Provide the [X, Y] coordinate of the cell's center where the given text is located.  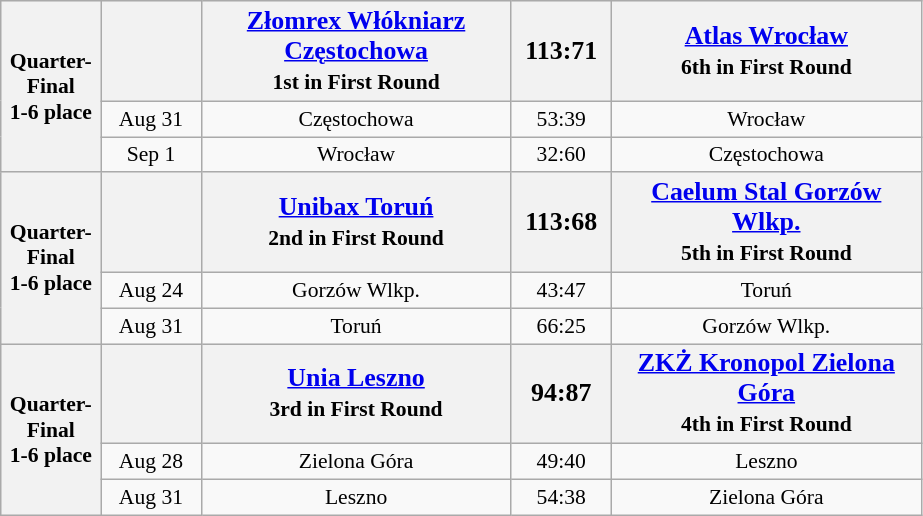
ZKŻ Kronopol Zielona Góra 4th in First Round [766, 394]
94:87 [561, 394]
49:40 [561, 462]
Złomrex Włókniarz Częstochowa 1st in First Round [356, 51]
Aug 28 [151, 462]
113:68 [561, 223]
66:25 [561, 326]
Atlas Wrocław 6th in First Round [766, 51]
Unia Leszno 3rd in First Round [356, 394]
32:60 [561, 155]
Unibax Toruń 2nd in First Round [356, 223]
Caelum Stal Gorzów Wlkp. 5th in First Round [766, 223]
113:71 [561, 51]
54:38 [561, 498]
Aug 24 [151, 291]
43:47 [561, 291]
Sep 1 [151, 155]
53:39 [561, 119]
